Detect which cell encompasses the target text, then output its (X, Y) center coordinate. 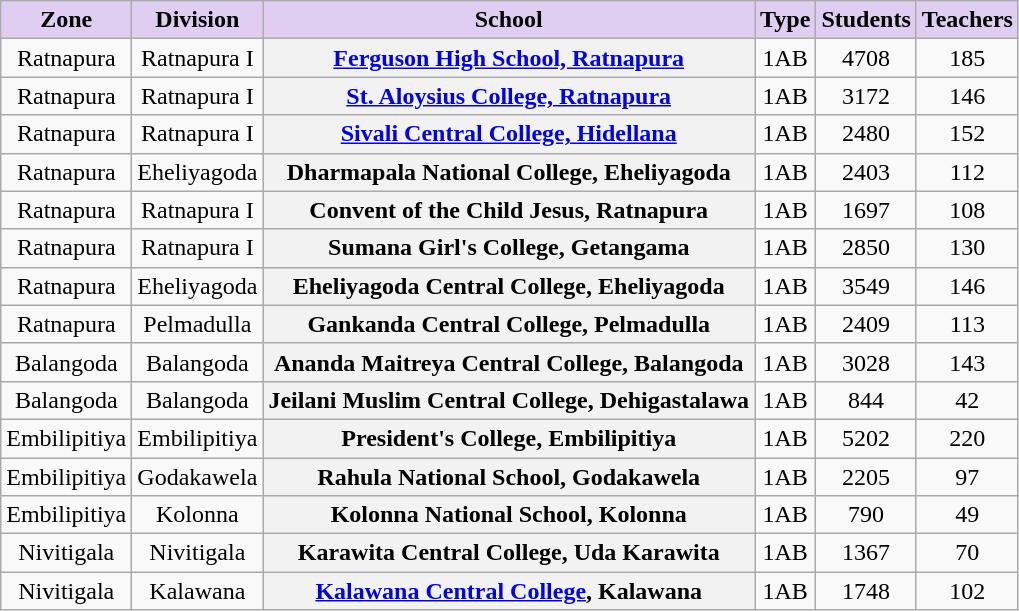
Sivali Central College, Hidellana (509, 134)
1748 (866, 591)
Type (786, 20)
3549 (866, 286)
152 (967, 134)
2409 (866, 324)
70 (967, 553)
2205 (866, 477)
Kolonna National School, Kolonna (509, 515)
97 (967, 477)
2403 (866, 172)
49 (967, 515)
Kalawana Central College, Kalawana (509, 591)
3172 (866, 96)
2850 (866, 248)
St. Aloysius College, Ratnapura (509, 96)
Convent of the Child Jesus, Ratnapura (509, 210)
185 (967, 58)
Kolonna (198, 515)
Students (866, 20)
Ananda Maitreya Central College, Balangoda (509, 362)
790 (866, 515)
Gankanda Central College, Pelmadulla (509, 324)
113 (967, 324)
143 (967, 362)
220 (967, 438)
Teachers (967, 20)
Eheliyagoda Central College, Eheliyagoda (509, 286)
5202 (866, 438)
112 (967, 172)
4708 (866, 58)
844 (866, 400)
Rahula National School, Godakawela (509, 477)
Division (198, 20)
1367 (866, 553)
Zone (66, 20)
102 (967, 591)
Jeilani Muslim Central College, Dehigastalawa (509, 400)
108 (967, 210)
42 (967, 400)
Sumana Girl's College, Getangama (509, 248)
3028 (866, 362)
President's College, Embilipitiya (509, 438)
Dharmapala National College, Eheliyagoda (509, 172)
Kalawana (198, 591)
2480 (866, 134)
Ferguson High School, Ratnapura (509, 58)
1697 (866, 210)
Karawita Central College, Uda Karawita (509, 553)
School (509, 20)
Godakawela (198, 477)
130 (967, 248)
Pelmadulla (198, 324)
